Find where the given text appears and provide that cell's center as (X, Y) coordinate. 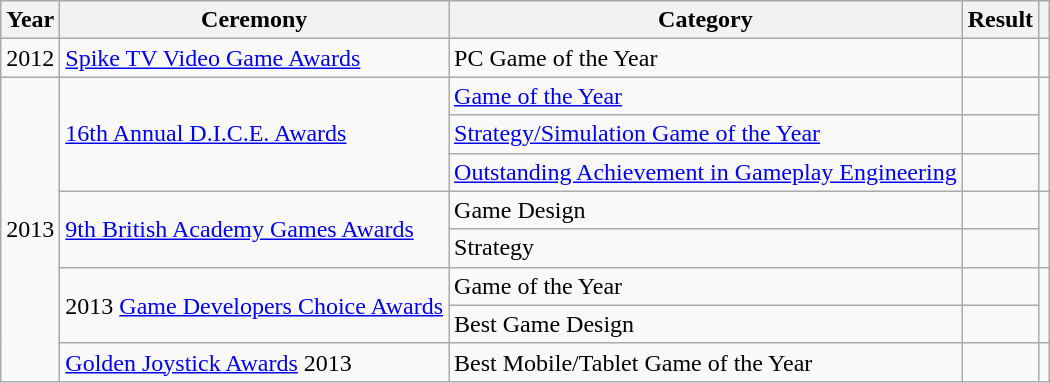
Outstanding Achievement in Gameplay Engineering (706, 172)
Year (30, 20)
2013 Game Developers Choice Awards (254, 305)
Ceremony (254, 20)
9th British Academy Games Awards (254, 229)
Result (1000, 20)
Spike TV Video Game Awards (254, 58)
Strategy (706, 248)
Strategy/Simulation Game of the Year (706, 134)
Game Design (706, 210)
Golden Joystick Awards 2013 (254, 362)
2013 (30, 229)
PC Game of the Year (706, 58)
Best Game Design (706, 324)
Category (706, 20)
2012 (30, 58)
Best Mobile/Tablet Game of the Year (706, 362)
16th Annual D.I.C.E. Awards (254, 134)
